Return the (x, y) coordinate for the center point of the cell that contains the specified text.  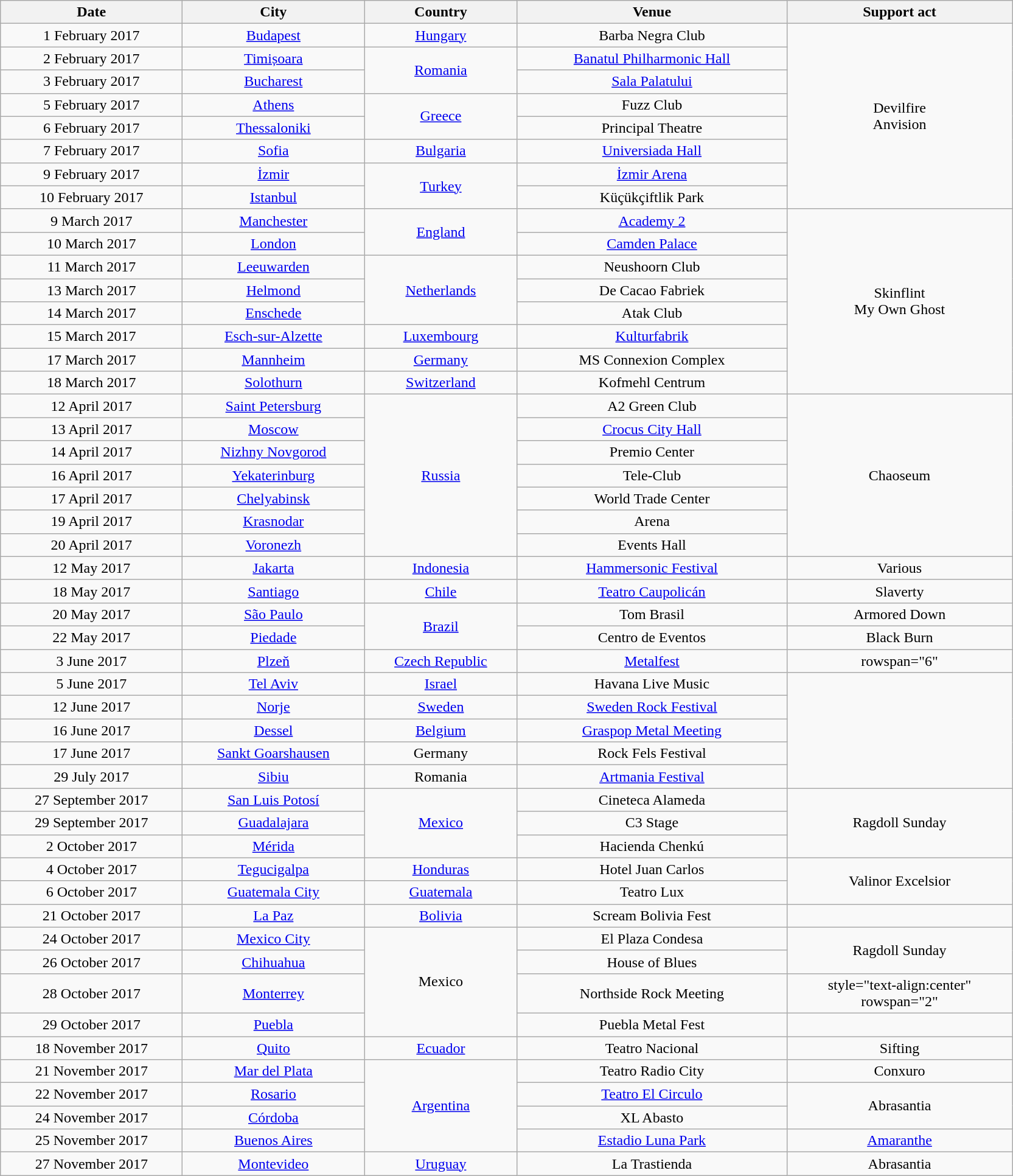
Amaranthe (899, 1141)
11 March 2017 (91, 267)
Teatro El Circulo (652, 1094)
29 July 2017 (91, 777)
De Cacao Fabriek (652, 290)
Indonesia (440, 568)
13 April 2017 (91, 429)
19 April 2017 (91, 522)
Uruguay (440, 1164)
Country (440, 12)
16 June 2017 (91, 730)
City (274, 12)
Tel Aviv (274, 684)
Teatro Lux (652, 892)
Voronezh (274, 545)
Netherlands (440, 290)
9 March 2017 (91, 220)
20 May 2017 (91, 614)
Helmond (274, 290)
2 February 2017 (91, 58)
Enschede (274, 313)
Luxembourg (440, 337)
House of Blues (652, 962)
Cineteca Alameda (652, 800)
Puebla Metal Fest (652, 1024)
7 February 2017 (91, 151)
El Plaza Condesa (652, 939)
Teatro Caupolicán (652, 591)
Monterrey (274, 993)
Venue (652, 12)
Date (91, 12)
5 February 2017 (91, 105)
Graspop Metal Meeting (652, 730)
London (274, 243)
Argentina (440, 1106)
15 March 2017 (91, 337)
Events Hall (652, 545)
Sala Palatului (652, 82)
29 October 2017 (91, 1024)
Havana Live Music (652, 684)
Sifting (899, 1048)
27 November 2017 (91, 1164)
Sibiu (274, 777)
Atak Club (652, 313)
Greece (440, 116)
DevilfireAnvision (899, 116)
Santiago (274, 591)
São Paulo (274, 614)
1 February 2017 (91, 35)
Estadio Luna Park (652, 1141)
Guatemala (440, 892)
La Paz (274, 915)
Piedade (274, 637)
MS Connexion Complex (652, 360)
Brazil (440, 626)
Athens (274, 105)
21 November 2017 (91, 1071)
Armored Down (899, 614)
Tele-Club (652, 475)
Teatro Radio City (652, 1071)
Thessaloniki (274, 128)
Turkey (440, 186)
Buenos Aires (274, 1141)
Premio Center (652, 452)
Belgium (440, 730)
Chelyabinsk (274, 499)
18 March 2017 (91, 383)
İzmir (274, 174)
6 February 2017 (91, 128)
Puebla (274, 1024)
Manchester (274, 220)
24 November 2017 (91, 1118)
12 May 2017 (91, 568)
Saint Petersburg (274, 406)
Moscow (274, 429)
Academy 2 (652, 220)
Hungary (440, 35)
Crocus City Hall (652, 429)
4 October 2017 (91, 869)
Arena (652, 522)
England (440, 232)
Sankt Goarshausen (274, 754)
rowspan="6" (899, 660)
Hacienda Chenkú (652, 846)
Sweden (440, 707)
Mérida (274, 846)
Northside Rock Meeting (652, 993)
Bucharest (274, 82)
Tom Brasil (652, 614)
14 April 2017 (91, 452)
Ecuador (440, 1048)
Küçükçiftlik Park (652, 197)
Israel (440, 684)
Krasnodar (274, 522)
Valinor Excelsior (899, 881)
style="text-align:center" rowspan="2" (899, 993)
10 March 2017 (91, 243)
Timișoara (274, 58)
Leeuwarden (274, 267)
A2 Green Club (652, 406)
Nizhny Novgorod (274, 452)
Budapest (274, 35)
World Trade Center (652, 499)
29 September 2017 (91, 823)
26 October 2017 (91, 962)
Switzerland (440, 383)
10 February 2017 (91, 197)
Chaoseum (899, 475)
6 October 2017 (91, 892)
Guatemala City (274, 892)
Chihuahua (274, 962)
Principal Theatre (652, 128)
Sweden Rock Festival (652, 707)
Quito (274, 1048)
Rosario (274, 1094)
Teatro Nacional (652, 1048)
Montevideo (274, 1164)
İzmir Arena (652, 174)
12 April 2017 (91, 406)
3 February 2017 (91, 82)
Honduras (440, 869)
17 April 2017 (91, 499)
San Luis Potosí (274, 800)
18 November 2017 (91, 1048)
14 March 2017 (91, 313)
18 May 2017 (91, 591)
Neushoorn Club (652, 267)
Slaverty (899, 591)
Tegucigalpa (274, 869)
28 October 2017 (91, 993)
16 April 2017 (91, 475)
Hotel Juan Carlos (652, 869)
Chile (440, 591)
2 October 2017 (91, 846)
13 March 2017 (91, 290)
Sofia (274, 151)
Fuzz Club (652, 105)
Esch-sur-Alzette (274, 337)
Centro de Eventos (652, 637)
22 May 2017 (91, 637)
Camden Palace (652, 243)
17 June 2017 (91, 754)
Conxuro (899, 1071)
Bolivia (440, 915)
3 June 2017 (91, 660)
XL Abasto (652, 1118)
21 October 2017 (91, 915)
Rock Fels Festival (652, 754)
C3 Stage (652, 823)
Support act (899, 12)
Various (899, 568)
27 September 2017 (91, 800)
Black Burn (899, 637)
25 November 2017 (91, 1141)
Banatul Philharmonic Hall (652, 58)
17 March 2017 (91, 360)
Czech Republic (440, 660)
La Trastienda (652, 1164)
Bulgaria (440, 151)
Mar del Plata (274, 1071)
Solothurn (274, 383)
20 April 2017 (91, 545)
Russia (440, 475)
Córdoba (274, 1118)
Universiada Hall (652, 151)
Artmania Festival (652, 777)
Kulturfabrik (652, 337)
5 June 2017 (91, 684)
Plzeň (274, 660)
Metalfest (652, 660)
Mannheim (274, 360)
Istanbul (274, 197)
Norje (274, 707)
Kofmehl Centrum (652, 383)
9 February 2017 (91, 174)
Dessel (274, 730)
Hammersonic Festival (652, 568)
Skinflint My Own Ghost (899, 301)
Yekaterinburg (274, 475)
Barba Negra Club (652, 35)
24 October 2017 (91, 939)
Jakarta (274, 568)
12 June 2017 (91, 707)
22 November 2017 (91, 1094)
Scream Bolivia Fest (652, 915)
Guadalajara (274, 823)
Mexico City (274, 939)
